From the cell containing the given text, extract its center point as [X, Y] coordinate. 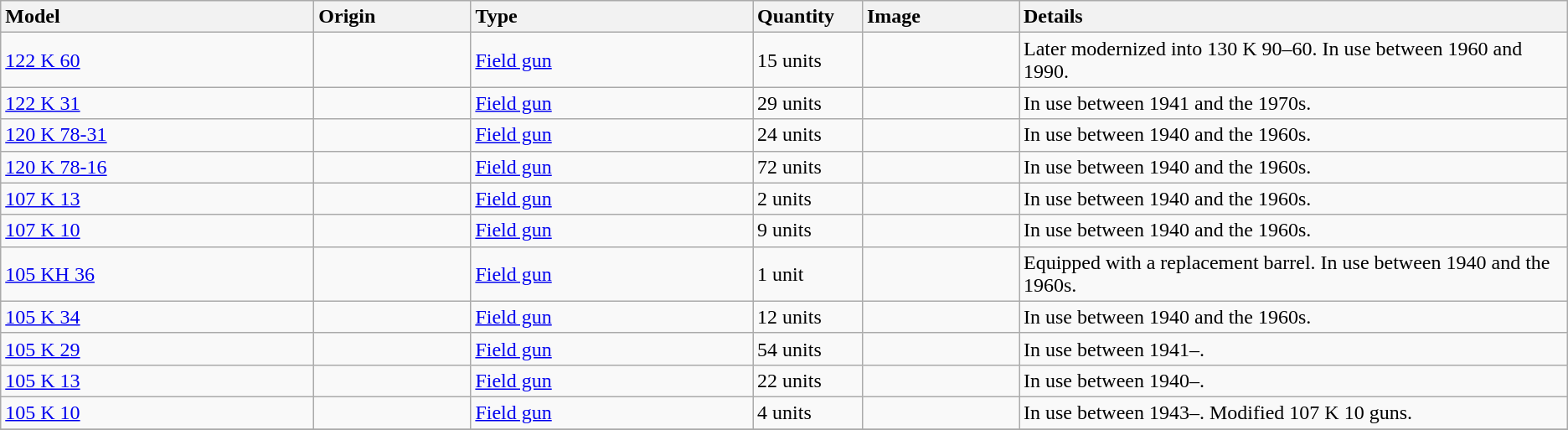
105 KH 36 [157, 273]
Model [157, 17]
Equipped with a replacement barrel. In use between 1940 and the 1960s. [1293, 273]
105 K 34 [157, 317]
1 unit [807, 273]
107 K 13 [157, 199]
24 units [807, 135]
122 K 31 [157, 103]
120 K 78-31 [157, 135]
15 units [807, 60]
In use between 1940–. [1293, 381]
Later modernized into 130 K 90–60. In use between 1960 and 1990. [1293, 60]
In use between 1943–. Modified 107 K 10 guns. [1293, 412]
107 K 10 [157, 231]
22 units [807, 381]
In use between 1941–. [1293, 349]
Origin [392, 17]
122 K 60 [157, 60]
In use between 1941 and the 1970s. [1293, 103]
4 units [807, 412]
Type [611, 17]
2 units [807, 199]
120 K 78-16 [157, 167]
105 K 29 [157, 349]
Image [940, 17]
12 units [807, 317]
105 K 10 [157, 412]
Quantity [807, 17]
Details [1293, 17]
54 units [807, 349]
105 K 13 [157, 381]
29 units [807, 103]
72 units [807, 167]
9 units [807, 231]
